Output the (x, y) coordinate of the center of the cell containing the given text.  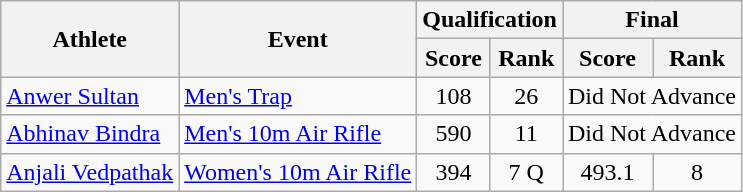
590 (454, 134)
Qualification (490, 20)
394 (454, 172)
7 Q (526, 172)
Event (298, 39)
108 (454, 96)
Men's 10m Air Rifle (298, 134)
Final (652, 20)
Anwer Sultan (90, 96)
11 (526, 134)
Athlete (90, 39)
26 (526, 96)
Women's 10m Air Rifle (298, 172)
493.1 (607, 172)
Abhinav Bindra (90, 134)
Men's Trap (298, 96)
Anjali Vedpathak (90, 172)
8 (698, 172)
